Pinpoint the cell where the given text exists, returning its [X, Y] midpoint coordinate. 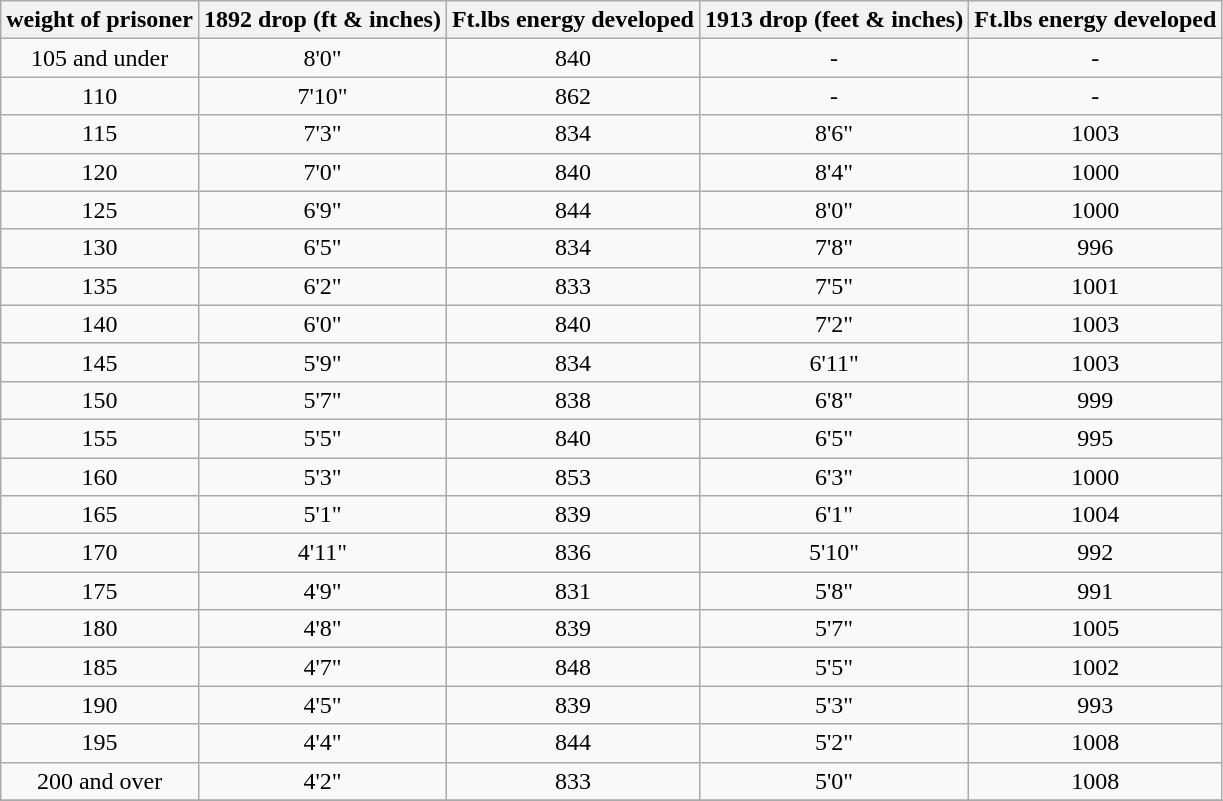
5'10" [834, 553]
4'5" [322, 705]
1002 [1096, 667]
6'11" [834, 362]
5'8" [834, 591]
7'5" [834, 286]
125 [100, 210]
838 [572, 400]
4'4" [322, 743]
120 [100, 172]
853 [572, 477]
5'0" [834, 781]
6'9" [322, 210]
105 and under [100, 58]
7'2" [834, 324]
6'0" [322, 324]
115 [100, 134]
1004 [1096, 515]
160 [100, 477]
993 [1096, 705]
991 [1096, 591]
130 [100, 248]
1001 [1096, 286]
4'9" [322, 591]
4'2" [322, 781]
999 [1096, 400]
110 [100, 96]
1892 drop (ft & inches) [322, 20]
150 [100, 400]
836 [572, 553]
175 [100, 591]
170 [100, 553]
5'2" [834, 743]
7'0" [322, 172]
7'10" [322, 96]
135 [100, 286]
5'1" [322, 515]
7'3" [322, 134]
7'8" [834, 248]
weight of prisoner [100, 20]
165 [100, 515]
140 [100, 324]
195 [100, 743]
4'11" [322, 553]
1913 drop (feet & inches) [834, 20]
848 [572, 667]
180 [100, 629]
995 [1096, 438]
190 [100, 705]
8'6" [834, 134]
145 [100, 362]
1005 [1096, 629]
6'2" [322, 286]
831 [572, 591]
6'8" [834, 400]
6'3" [834, 477]
155 [100, 438]
862 [572, 96]
8'4" [834, 172]
996 [1096, 248]
5'9" [322, 362]
992 [1096, 553]
4'8" [322, 629]
6'1" [834, 515]
185 [100, 667]
200 and over [100, 781]
4'7" [322, 667]
